Output the [X, Y] coordinate of the center of the cell containing the given text.  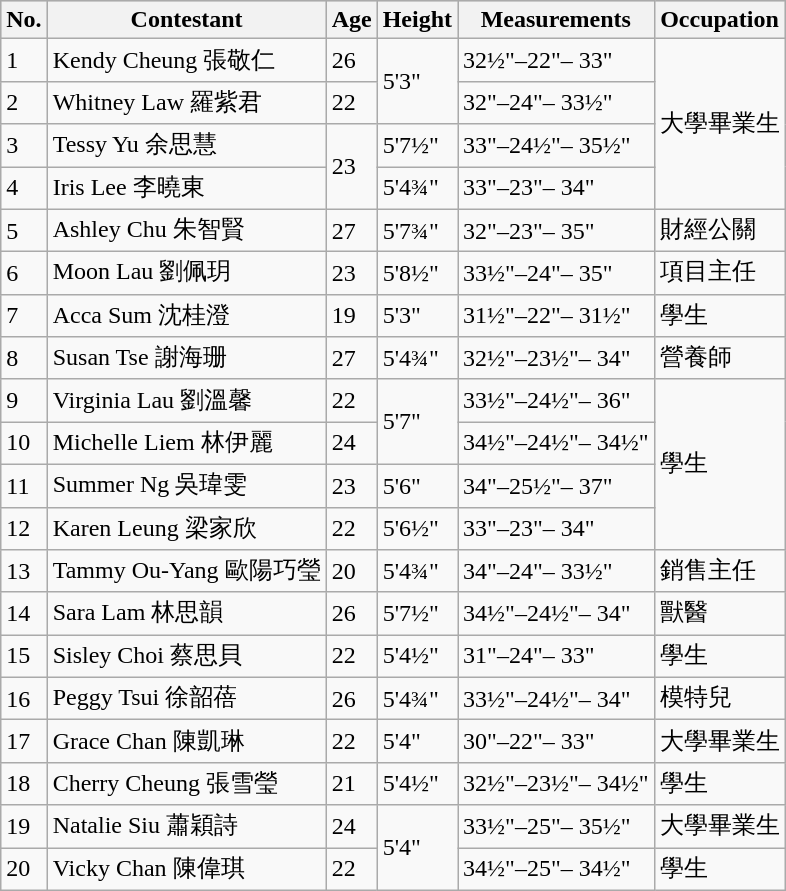
4 [24, 188]
Susan Tse 謝海珊 [186, 358]
Height [417, 20]
Whitney Law 羅紫君 [186, 102]
Moon Lau 劉佩玥 [186, 274]
Tessy Yu 余思慧 [186, 146]
5'6" [417, 486]
Measurements [556, 20]
Michelle Liem 林伊麗 [186, 444]
21 [352, 784]
2 [24, 102]
5'6½" [417, 528]
10 [24, 444]
18 [24, 784]
34½"–25"– 34½" [556, 870]
Acca Sum 沈桂澄 [186, 316]
銷售主任 [720, 572]
5'7¾" [417, 230]
31½"–22"– 31½" [556, 316]
Natalie Siu 蕭穎詩 [186, 826]
33"–24½"– 35½" [556, 146]
33½"–24"– 35" [556, 274]
11 [24, 486]
營養師 [720, 358]
31"–24"– 33" [556, 656]
Summer Ng 吳瑋雯 [186, 486]
9 [24, 400]
Vicky Chan 陳偉琪 [186, 870]
Occupation [720, 20]
Age [352, 20]
14 [24, 614]
34½"–24½"– 34½" [556, 444]
Virginia Lau 劉溫馨 [186, 400]
6 [24, 274]
項目主任 [720, 274]
34½"–24½"– 34" [556, 614]
Karen Leung 梁家欣 [186, 528]
Grace Chan 陳凱琳 [186, 742]
Ashley Chu 朱智賢 [186, 230]
Contestant [186, 20]
16 [24, 698]
30"–22"– 33" [556, 742]
33½"–24½"– 36" [556, 400]
32"–23"– 35" [556, 230]
13 [24, 572]
32½"–23½"– 34" [556, 358]
Iris Lee 李曉東 [186, 188]
33½"–24½"– 34" [556, 698]
No. [24, 20]
3 [24, 146]
17 [24, 742]
32½"–23½"– 34½" [556, 784]
5 [24, 230]
財經公關 [720, 230]
Cherry Cheung 張雪瑩 [186, 784]
34"–24"– 33½" [556, 572]
Sisley Choi 蔡思貝 [186, 656]
7 [24, 316]
Sara Lam 林思韻 [186, 614]
32"–24"– 33½" [556, 102]
5'8½" [417, 274]
Tammy Ou-Yang 歐陽巧瑩 [186, 572]
15 [24, 656]
Peggy Tsui 徐韶蓓 [186, 698]
8 [24, 358]
32½"–22"– 33" [556, 60]
34"–25½"– 37" [556, 486]
1 [24, 60]
Kendy Cheung 張敬仁 [186, 60]
5'7" [417, 422]
12 [24, 528]
33½"–25"– 35½" [556, 826]
獸醫 [720, 614]
模特兒 [720, 698]
